Return the [X, Y] coordinate for the center point of the cell that contains the specified text.  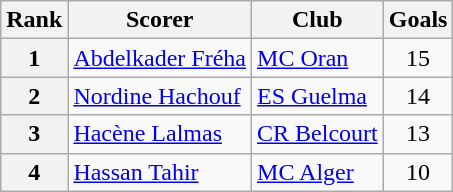
13 [418, 134]
Hassan Tahir [160, 172]
Hacène Lalmas [160, 134]
10 [418, 172]
1 [34, 58]
Goals [418, 20]
Nordine Hachouf [160, 96]
Scorer [160, 20]
CR Belcourt [318, 134]
Club [318, 20]
3 [34, 134]
14 [418, 96]
MC Oran [318, 58]
MC Alger [318, 172]
15 [418, 58]
Abdelkader Fréha [160, 58]
ES Guelma [318, 96]
4 [34, 172]
Rank [34, 20]
2 [34, 96]
